Detect which cell encompasses the target text, then output its [X, Y] center coordinate. 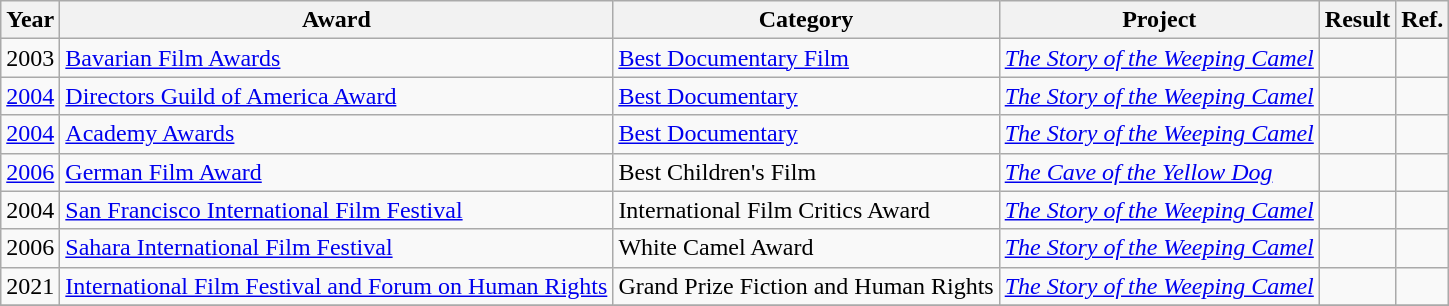
Grand Prize Fiction and Human Rights [806, 286]
The Cave of the Yellow Dog [1159, 172]
2003 [30, 58]
International Film Critics Award [806, 210]
Directors Guild of America Award [336, 96]
German Film Award [336, 172]
Category [806, 20]
Bavarian Film Awards [336, 58]
Ref. [1422, 20]
Year [30, 20]
Project [1159, 20]
White Camel Award [806, 248]
Result [1357, 20]
Academy Awards [336, 134]
San Francisco International Film Festival [336, 210]
2021 [30, 286]
Best Children's Film [806, 172]
Best Documentary Film [806, 58]
International Film Festival and Forum on Human Rights [336, 286]
Award [336, 20]
Sahara International Film Festival [336, 248]
